Locate the cell with the specified text and output its (X, Y) center coordinate. 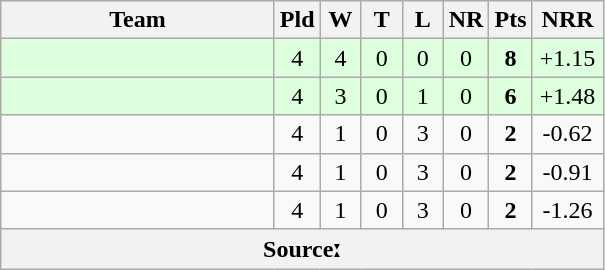
-0.62 (568, 134)
6 (510, 96)
-0.91 (568, 172)
NR (466, 20)
NRR (568, 20)
W (340, 20)
T (382, 20)
8 (510, 58)
+1.15 (568, 58)
L (422, 20)
+1.48 (568, 96)
Pld (297, 20)
-1.26 (568, 210)
Team (138, 20)
Pts (510, 20)
Sourceː (302, 249)
